For the text-containing cell, return its midpoint in [x, y] coordinate format. 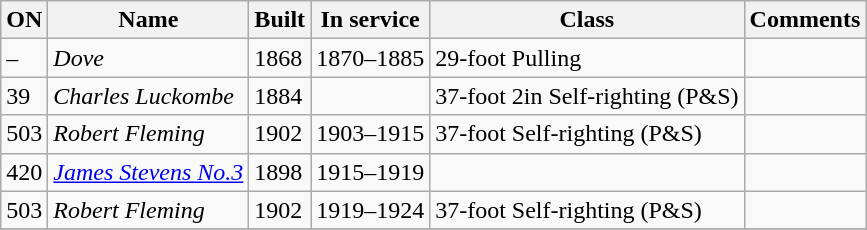
Built [280, 20]
1919–1924 [370, 210]
37-foot 2in Self-righting (P&S) [587, 96]
39 [24, 96]
James Stevens No.3 [148, 172]
Name [148, 20]
1884 [280, 96]
Comments [805, 20]
Charles Luckombe [148, 96]
– [24, 58]
29-foot Pulling [587, 58]
Class [587, 20]
1903–1915 [370, 134]
ON [24, 20]
1868 [280, 58]
1915–1919 [370, 172]
420 [24, 172]
1870–1885 [370, 58]
Dove [148, 58]
In service [370, 20]
1898 [280, 172]
